Determine the [X, Y] coordinate at the center of the cell enclosing the given text.  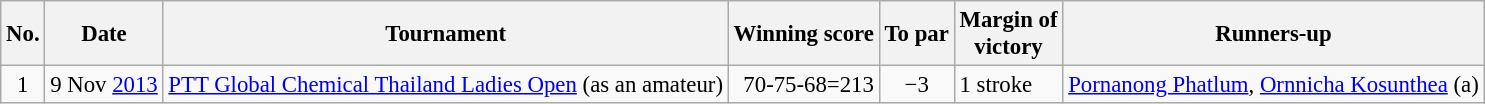
1 [23, 85]
To par [916, 34]
Margin ofvictory [1008, 34]
Winning score [804, 34]
No. [23, 34]
Runners-up [1274, 34]
Pornanong Phatlum, Ornnicha Kosunthea (a) [1274, 85]
70-75-68=213 [804, 85]
9 Nov 2013 [104, 85]
PTT Global Chemical Thailand Ladies Open (as an amateur) [446, 85]
1 stroke [1008, 85]
Tournament [446, 34]
Date [104, 34]
−3 [916, 85]
